Extract the [x, y] coordinate from the center of the cell holding the provided text.  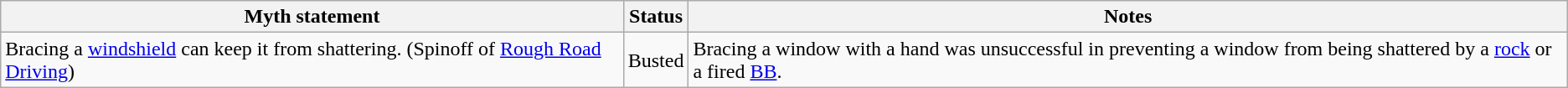
Notes [1127, 17]
Bracing a window with a hand was unsuccessful in preventing a window from being shattered by a rock or a fired BB. [1127, 60]
Bracing a windshield can keep it from shattering. (Spinoff of Rough Road Driving) [312, 60]
Busted [656, 60]
Status [656, 17]
Myth statement [312, 17]
